From the cell containing the given text, extract its center point as [X, Y] coordinate. 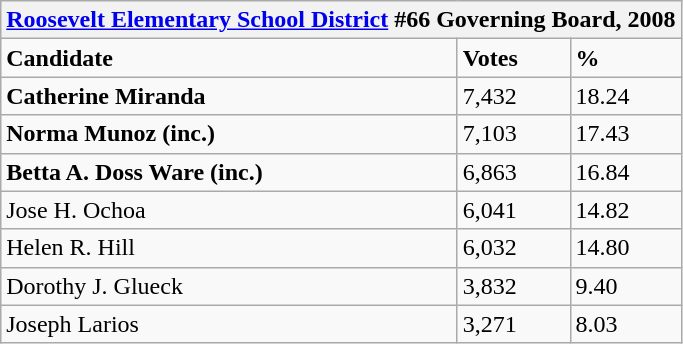
6,863 [514, 172]
18.24 [626, 96]
16.84 [626, 172]
7,103 [514, 134]
Votes [514, 58]
14.80 [626, 248]
17.43 [626, 134]
6,041 [514, 210]
3,271 [514, 324]
Helen R. Hill [229, 248]
Joseph Larios [229, 324]
Candidate [229, 58]
Catherine Miranda [229, 96]
9.40 [626, 286]
Jose H. Ochoa [229, 210]
Roosevelt Elementary School District #66 Governing Board, 2008 [341, 20]
3,832 [514, 286]
Betta A. Doss Ware (inc.) [229, 172]
Norma Munoz (inc.) [229, 134]
14.82 [626, 210]
7,432 [514, 96]
% [626, 58]
Dorothy J. Glueck [229, 286]
8.03 [626, 324]
6,032 [514, 248]
